Identify which cell holds the provided text, then report its [x, y] central coordinate. 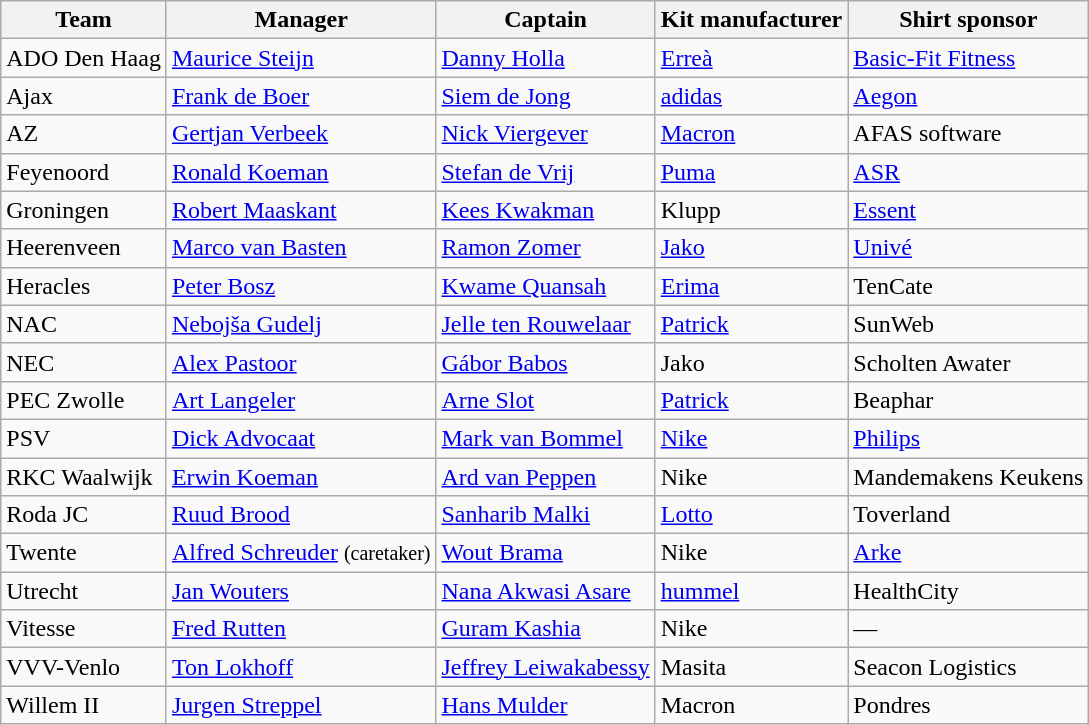
— [968, 629]
Jan Wouters [301, 591]
Ajax [84, 96]
Pondres [968, 705]
PSV [84, 438]
Aegon [968, 96]
Feyenoord [84, 172]
ASR [968, 172]
Roda JC [84, 515]
Heerenveen [84, 248]
Lotto [752, 515]
Peter Bosz [301, 286]
Philips [968, 438]
RKC Waalwijk [84, 477]
Alfred Schreuder (caretaker) [301, 553]
Erreà [752, 58]
Scholten Awater [968, 362]
Heracles [84, 286]
Essent [968, 210]
hummel [752, 591]
Masita [752, 667]
PEC Zwolle [84, 400]
AFAS software [968, 134]
Ramon Zomer [546, 248]
Univé [968, 248]
Seacon Logistics [968, 667]
Marco van Basten [301, 248]
Guram Kashia [546, 629]
Jeffrey Leiwakabessy [546, 667]
Maurice Steijn [301, 58]
Ton Lokhoff [301, 667]
Willem II [84, 705]
Sanharib Malki [546, 515]
Nebojša Gudelj [301, 324]
Kwame Quansah [546, 286]
Erima [752, 286]
Ronald Koeman [301, 172]
Fred Rutten [301, 629]
NEC [84, 362]
adidas [752, 96]
Kit manufacturer [752, 20]
Dick Advocaat [301, 438]
NAC [84, 324]
Frank de Boer [301, 96]
Erwin Koeman [301, 477]
Arke [968, 553]
Siem de Jong [546, 96]
Beaphar [968, 400]
Nana Akwasi Asare [546, 591]
Gábor Babos [546, 362]
Utrecht [84, 591]
Arne Slot [546, 400]
Manager [301, 20]
Twente [84, 553]
HealthCity [968, 591]
Puma [752, 172]
VVV-Venlo [84, 667]
Mandemakens Keukens [968, 477]
Mark van Bommel [546, 438]
Alex Pastoor [301, 362]
Kees Kwakman [546, 210]
SunWeb [968, 324]
Team [84, 20]
Hans Mulder [546, 705]
Basic-Fit Fitness [968, 58]
AZ [84, 134]
Stefan de Vrij [546, 172]
Vitesse [84, 629]
Ruud Brood [301, 515]
Gertjan Verbeek [301, 134]
Robert Maaskant [301, 210]
Captain [546, 20]
Jurgen Streppel [301, 705]
Groningen [84, 210]
ADO Den Haag [84, 58]
Wout Brama [546, 553]
Shirt sponsor [968, 20]
TenCate [968, 286]
Jelle ten Rouwelaar [546, 324]
Danny Holla [546, 58]
Nick Viergever [546, 134]
Klupp [752, 210]
Art Langeler [301, 400]
Toverland [968, 515]
Ard van Peppen [546, 477]
